From the cell containing the given text, extract its center point as (x, y) coordinate. 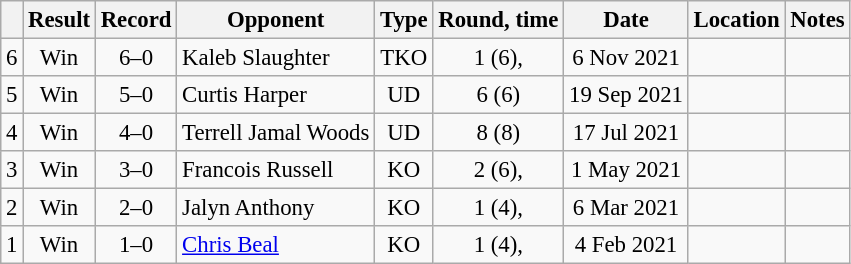
1 (12, 245)
8 (8) (498, 133)
Francois Russell (276, 170)
1 (6), (498, 58)
17 Jul 2021 (626, 133)
3–0 (136, 170)
5 (12, 95)
Round, time (498, 20)
Notes (818, 20)
TKO (404, 58)
2 (12, 208)
19 Sep 2021 (626, 95)
Kaleb Slaughter (276, 58)
Terrell Jamal Woods (276, 133)
Result (60, 20)
1 May 2021 (626, 170)
6 Mar 2021 (626, 208)
6 Nov 2021 (626, 58)
6 (12, 58)
2–0 (136, 208)
1–0 (136, 245)
Date (626, 20)
4–0 (136, 133)
6–0 (136, 58)
Chris Beal (276, 245)
5–0 (136, 95)
Location (736, 20)
3 (12, 170)
4 Feb 2021 (626, 245)
Curtis Harper (276, 95)
Jalyn Anthony (276, 208)
Record (136, 20)
6 (6) (498, 95)
4 (12, 133)
Opponent (276, 20)
Type (404, 20)
2 (6), (498, 170)
